Search for the cell housing the specified text and yield its [X, Y] center coordinate. 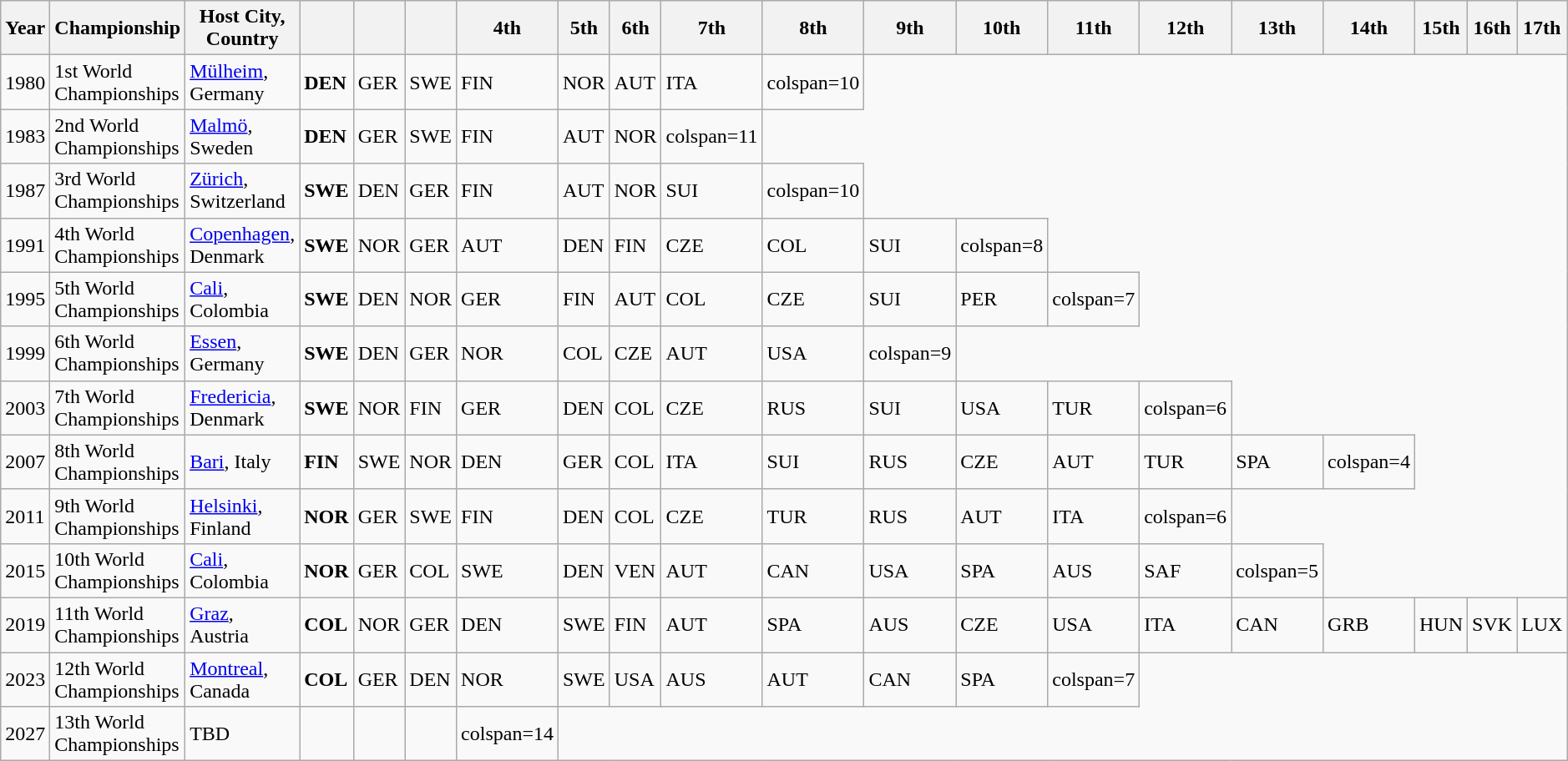
Copenhagen, Denmark [242, 245]
colspan=8 [1002, 245]
2019 [25, 624]
5th [584, 28]
Mülheim, Germany [242, 82]
1983 [25, 137]
12th World Championships [118, 679]
14th [1369, 28]
6th World Championships [118, 354]
HUN [1441, 624]
Helsinki, Finland [242, 516]
Montreal, Canada [242, 679]
PER [1002, 299]
Essen, Germany [242, 354]
colspan=5 [1277, 571]
10th [1002, 28]
13th World Championships [118, 734]
1987 [25, 190]
8th [813, 28]
9th [910, 28]
7th [711, 28]
colspan=4 [1369, 462]
1991 [25, 245]
1995 [25, 299]
11th World Championships [118, 624]
Malmö, Sweden [242, 137]
Host City, Country [242, 28]
6th [635, 28]
9th World Championships [118, 516]
VEN [635, 571]
Championship [118, 28]
2003 [25, 407]
TBD [242, 734]
4th [508, 28]
colspan=11 [711, 137]
GRB [1369, 624]
1999 [25, 354]
5th World Championships [118, 299]
15th [1441, 28]
10th World Championships [118, 571]
8th World Championships [118, 462]
Year [25, 28]
Bari, Italy [242, 462]
2015 [25, 571]
7th World Championships [118, 407]
2007 [25, 462]
SAF [1186, 571]
2023 [25, 679]
13th [1277, 28]
Fredericia, Denmark [242, 407]
3rd World Championships [118, 190]
11th [1094, 28]
2027 [25, 734]
16th [1493, 28]
2011 [25, 516]
2nd World Championships [118, 137]
LUX [1542, 624]
Zürich, Switzerland [242, 190]
colspan=9 [910, 354]
SVK [1493, 624]
Graz, Austria [242, 624]
1980 [25, 82]
4th World Championships [118, 245]
12th [1186, 28]
17th [1542, 28]
colspan=14 [508, 734]
1st World Championships [118, 82]
